Capture the cell that displays the provided text and extract its (X, Y) central coordinate. 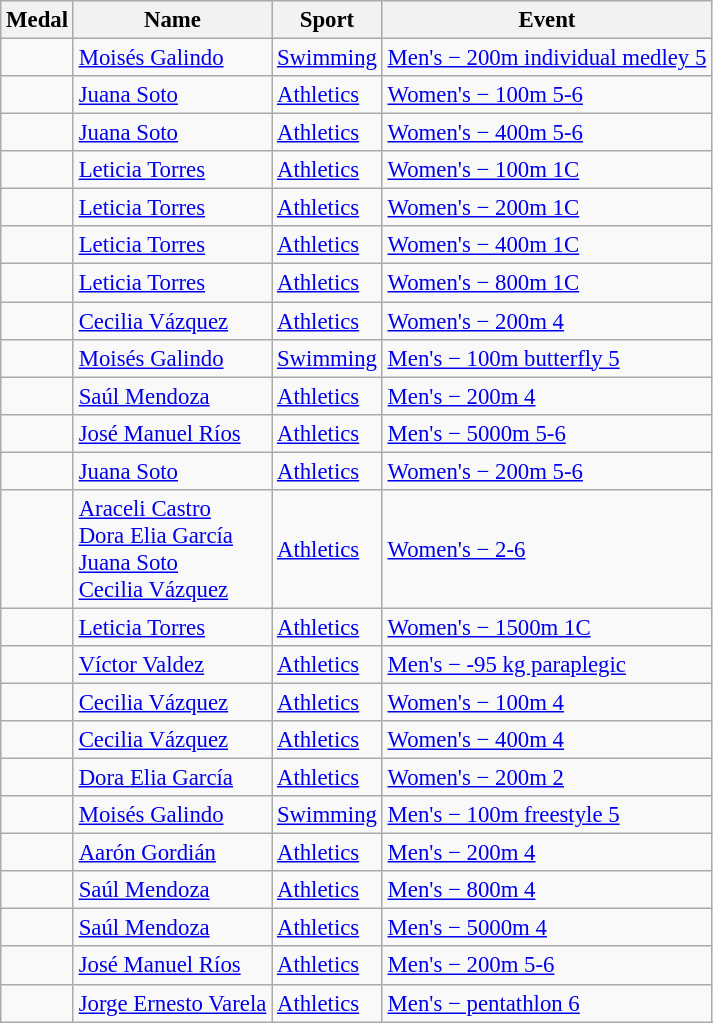
Aarón Gordián (172, 853)
Women's − 800m 1C (546, 283)
Women's − 200m 4 (546, 321)
Sport (328, 20)
Women's − 400m 1C (546, 245)
Name (172, 20)
Women's − 100m 4 (546, 702)
Medal (38, 20)
Women's − 100m 5-6 (546, 95)
Men's − 100m freestyle 5 (546, 815)
Jorge Ernesto Varela (172, 1003)
Women's − 400m 5-6 (546, 133)
Araceli Castro Dora Elia García Juana Soto Cecilia Vázquez (172, 550)
Men's − 100m butterfly 5 (546, 358)
Víctor Valdez (172, 665)
Men's − 5000m 4 (546, 928)
Men's − 800m 4 (546, 890)
Women's − 100m 1C (546, 170)
Event (546, 20)
Women's − 200m 1C (546, 208)
Men's − 200m 5-6 (546, 966)
Men's − -95 kg paraplegic (546, 665)
Men's − 5000m 5-6 (546, 433)
Women's − 200m 5-6 (546, 471)
Men's − 200m individual medley 5 (546, 58)
Women's − 2-6 (546, 550)
Women's − 1500m 1C (546, 627)
Men's − pentathlon 6 (546, 1003)
Women's − 400m 4 (546, 740)
Women's − 200m 2 (546, 778)
Dora Elia García (172, 778)
